From the cell containing the given text, extract its center point as [x, y] coordinate. 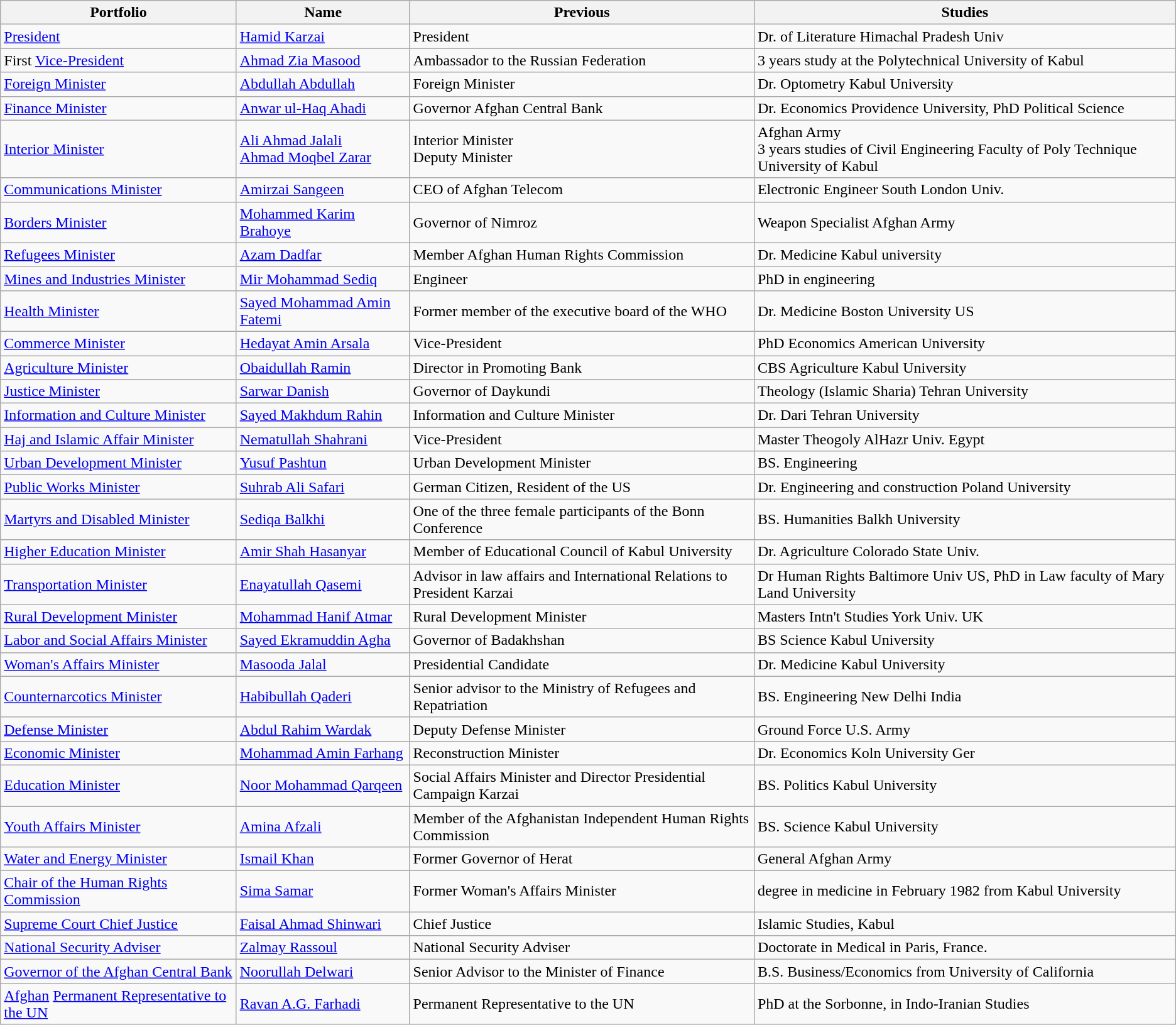
Member of Educational Council of Kabul University [582, 552]
Abdullah Abdullah [323, 84]
One of the three female participants of the Bonn Conference [582, 519]
Yusuf Pashtun [323, 463]
Amirzai Sangeen [323, 190]
Advisor in law affairs and International Relations to President Karzai [582, 584]
Youth Affairs Minister [118, 826]
Member of the Afghanistan Independent Human Rights Commission [582, 826]
Noor Mohammad Qarqeen [323, 786]
Defense Minister [118, 729]
Supreme Court Chief Justice [118, 924]
Dr. Medicine Boston University US [965, 310]
Sayed Mohammad Amin Fatemi [323, 310]
Governor of Nimroz [582, 222]
Hamid Karzai [323, 36]
Obaidullah Ramin [323, 368]
Chief Justice [582, 924]
Theology (Islamic Sharia) Tehran University [965, 392]
Social Affairs Minister and Director Presidential Campaign Karzai [582, 786]
Noorullah Delwari [323, 972]
Director in Promoting Bank [582, 368]
BS. Humanities Balkh University [965, 519]
PhD Economics American University [965, 343]
General Afghan Army [965, 859]
Former member of the executive board of the WHO [582, 310]
Haj and Islamic Affair Minister [118, 439]
Portfolio [118, 13]
Martyrs and Disabled Minister [118, 519]
Justice Minister [118, 392]
CBS Agriculture Kabul University [965, 368]
PhD in engineering [965, 278]
Enayatullah Qasemi [323, 584]
Dr. Agriculture Colorado State Univ. [965, 552]
First Vice-President [118, 60]
BS. Engineering New Delhi India [965, 696]
Communications Minister [118, 190]
Governor of Badakhshan [582, 640]
Habibullah Qaderi [323, 696]
BS. Politics Kabul University [965, 786]
Governor of the Afghan Central Bank [118, 972]
Higher Education Minister [118, 552]
Refugees Minister [118, 255]
Zalmay Rassoul [323, 948]
Dr. Optometry Kabul University [965, 84]
Ali Ahmad Jalali Ahmad Moqbel Zarar [323, 149]
degree in medicine in February 1982 from Kabul University [965, 891]
Senior advisor to the Ministry of Refugees and Repatriation [582, 696]
Dr. Dari Tehran University [965, 415]
Dr. Economics Koln University Ger [965, 753]
Amir Shah Hasanyar [323, 552]
Weapon Specialist Afghan Army [965, 222]
Sima Samar [323, 891]
Ismail Khan [323, 859]
Member Afghan Human Rights Commission [582, 255]
Abdul Rahim Wardak [323, 729]
Deputy Defense Minister [582, 729]
Dr. Economics Providence University, PhD Political Science [965, 108]
Sediqa Balkhi [323, 519]
Senior Advisor to the Minister of Finance [582, 972]
Master Theogoly AlHazr Univ. Egypt [965, 439]
Amina Afzali [323, 826]
B.S. Business/Economics from University of California [965, 972]
Mines and Industries Minister [118, 278]
Islamic Studies, Kabul [965, 924]
PhD at the Sorbonne, in Indo-Iranian Studies [965, 1004]
Presidential Candidate [582, 664]
BS Science Kabul University [965, 640]
Former Governor of Herat [582, 859]
Dr. of Literature Himachal Pradesh Univ [965, 36]
Water and Energy Minister [118, 859]
Ravan A.G. Farhadi [323, 1004]
Labor and Social Affairs Minister [118, 640]
Former Woman's Affairs Minister [582, 891]
BS. Science Kabul University [965, 826]
Public Works Minister [118, 487]
Health Minister [118, 310]
Studies [965, 13]
Dr. Medicine Kabul University [965, 664]
Counternarcotics Minister [118, 696]
Afghan Army 3 years studies of Civil Engineering Faculty of Poly Technique University of Kabul [965, 149]
Nematullah Shahrani [323, 439]
Education Minister [118, 786]
Interior Minister [118, 149]
Faisal Ahmad Shinwari [323, 924]
Mohammed Karim Brahoye [323, 222]
Masters Intn't Studies York Univ. UK [965, 617]
3 years study at the Polytechnical University of Kabul [965, 60]
Commerce Minister [118, 343]
German Citizen, Resident of the US [582, 487]
Dr Human Rights Baltimore Univ US, PhD in Law faculty of Mary Land University [965, 584]
Reconstruction Minister [582, 753]
Agriculture Minister [118, 368]
Governor Afghan Central Bank [582, 108]
Sayed Makhdum Rahin [323, 415]
Governor of Daykundi [582, 392]
Mohammad Amin Farhang [323, 753]
Ground Force U.S. Army [965, 729]
Azam Dadfar [323, 255]
Interior Minister Deputy Minister [582, 149]
CEO of Afghan Telecom [582, 190]
Dr. Medicine Kabul university [965, 255]
Permanent Representative to the UN [582, 1004]
Mir Mohammad Sediq [323, 278]
Ahmad Zia Masood [323, 60]
BS. Engineering [965, 463]
Sarwar Danish [323, 392]
Woman's Affairs Minister [118, 664]
Electronic Engineer South London Univ. [965, 190]
Ambassador to the Russian Federation [582, 60]
Suhrab Ali Safari [323, 487]
Chair of the Human Rights Commission [118, 891]
Sayed Ekramuddin Agha [323, 640]
Dr. Engineering and construction Poland University [965, 487]
Doctorate in Medical in Paris, France. [965, 948]
Previous [582, 13]
Name [323, 13]
Masooda Jalal [323, 664]
Hedayat Amin Arsala [323, 343]
Finance Minister [118, 108]
Anwar ul-Haq Ahadi [323, 108]
Afghan Permanent Representative to the UN [118, 1004]
Economic Minister [118, 753]
Engineer [582, 278]
Borders Minister [118, 222]
Mohammad Hanif Atmar [323, 617]
Transportation Minister [118, 584]
